Pinpoint the cell where the given text exists, returning its [x, y] midpoint coordinate. 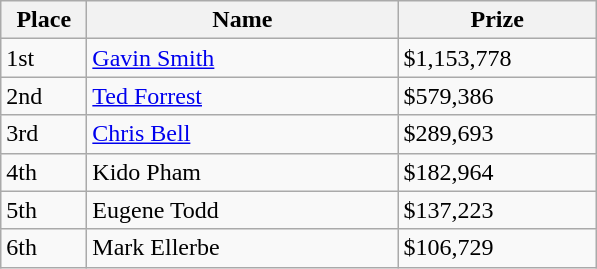
Prize [498, 20]
2nd [44, 96]
$182,964 [498, 172]
Gavin Smith [242, 58]
$106,729 [498, 248]
Mark Ellerbe [242, 248]
$289,693 [498, 134]
$579,386 [498, 96]
6th [44, 248]
5th [44, 210]
$1,153,778 [498, 58]
Eugene Todd [242, 210]
Ted Forrest [242, 96]
Place [44, 20]
3rd [44, 134]
Kido Pham [242, 172]
$137,223 [498, 210]
1st [44, 58]
Name [242, 20]
4th [44, 172]
Chris Bell [242, 134]
